Return the (x, y) coordinate for the center point of the cell that contains the specified text.  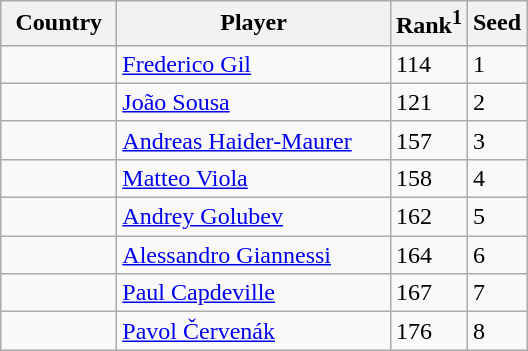
167 (428, 293)
3 (496, 140)
164 (428, 255)
Pavol Červenák (254, 331)
Matteo Viola (254, 178)
João Sousa (254, 102)
5 (496, 217)
Alessandro Giannessi (254, 255)
6 (496, 255)
7 (496, 293)
157 (428, 140)
158 (428, 178)
162 (428, 217)
Andreas Haider-Maurer (254, 140)
8 (496, 331)
Seed (496, 24)
121 (428, 102)
Frederico Gil (254, 64)
2 (496, 102)
Paul Capdeville (254, 293)
Andrey Golubev (254, 217)
4 (496, 178)
114 (428, 64)
1 (496, 64)
Rank1 (428, 24)
Player (254, 24)
176 (428, 331)
Country (59, 24)
